Scan for the cell matching the given text and deliver its (X, Y) coordinate at center. 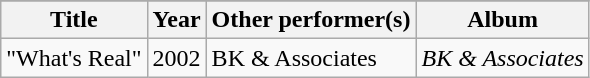
2002 (176, 58)
"What's Real" (74, 58)
Album (502, 20)
Other performer(s) (311, 20)
Title (74, 20)
Year (176, 20)
